Determine the (X, Y) coordinate at the center of the cell enclosing the given text.  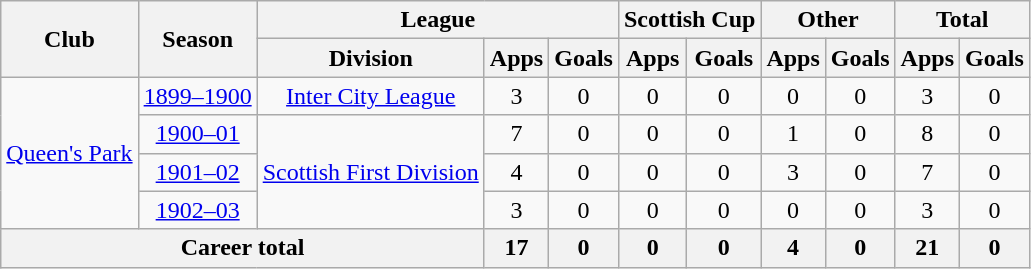
1902–03 (198, 210)
1899–1900 (198, 96)
League (438, 20)
Scottish First Division (370, 172)
1 (793, 134)
Career total (243, 248)
Season (198, 39)
Scottish Cup (689, 20)
17 (516, 248)
8 (927, 134)
1900–01 (198, 134)
Club (70, 39)
Division (370, 58)
Total (962, 20)
Other (828, 20)
1901–02 (198, 172)
21 (927, 248)
Queen's Park (70, 153)
Inter City League (370, 96)
